Capture the cell that displays the provided text and extract its (X, Y) central coordinate. 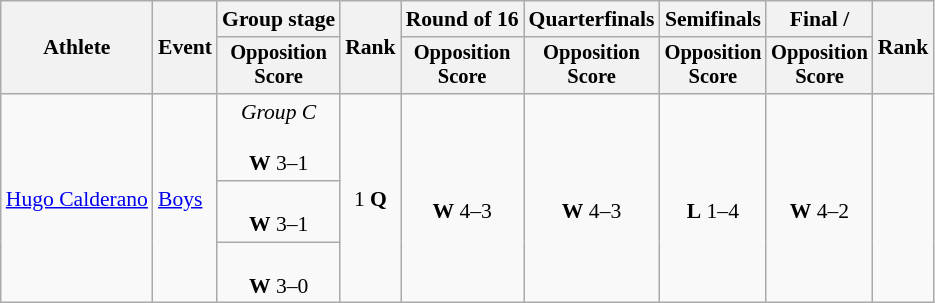
Group CW 3–1 (278, 138)
Hugo Calderano (77, 198)
Group stage (278, 19)
L 1–4 (714, 198)
Final / (820, 19)
Round of 16 (462, 19)
W 3–1 (278, 212)
W 3–0 (278, 272)
W 4–2 (820, 198)
Boys (185, 198)
Event (185, 48)
Athlete (77, 48)
Quarterfinals (592, 19)
1 Q (370, 198)
Semifinals (714, 19)
